Search for the cell housing the specified text and yield its [x, y] center coordinate. 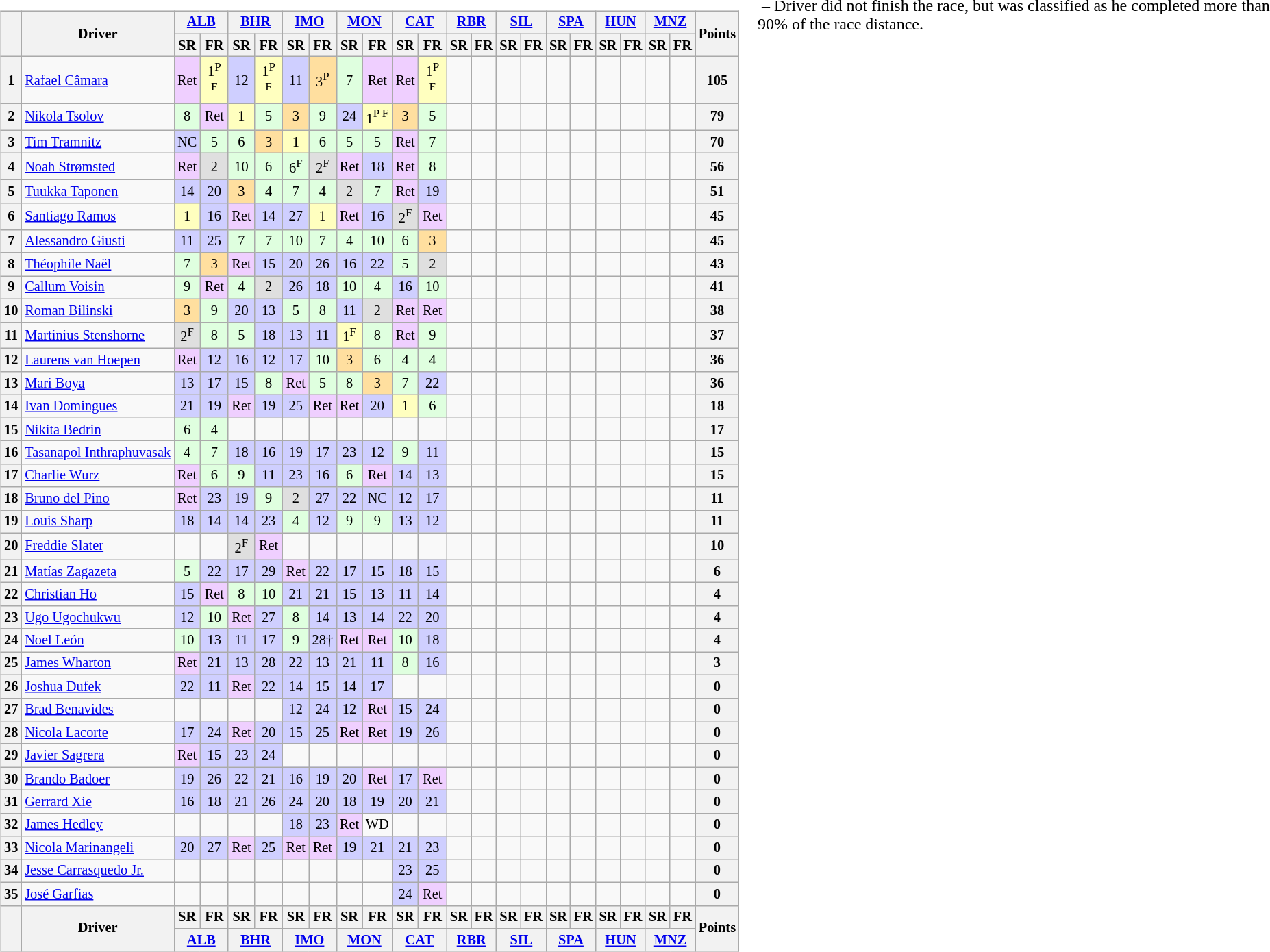
Ugo Ugochukwu [97, 617]
Rafael Câmara [97, 80]
38 [717, 310]
105 [717, 80]
James Wharton [97, 664]
Tuukka Taponen [97, 192]
Tim Tramnitz [97, 142]
Martinius Stenshorne [97, 336]
1F [349, 336]
Noel León [97, 640]
Alessandro Giusti [97, 241]
Nicola Marinangeli [97, 848]
56 [717, 167]
James Hedley [97, 825]
Louis Sharp [97, 522]
70 [717, 142]
Brad Benavides [97, 710]
Laurens van Hoepen [97, 360]
Ivan Domingues [97, 406]
32 [11, 825]
Tasanapol Inthraphuvasak [97, 453]
31 [11, 802]
30 [11, 779]
Christian Ho [97, 594]
35 [11, 894]
Joshua Dufek [97, 686]
34 [11, 871]
51 [717, 192]
Théophile Naël [97, 264]
Noah Strømsted [97, 167]
Jesse Carrasquedo Jr. [97, 871]
41 [717, 288]
43 [717, 264]
Callum Voisin [97, 288]
Nikola Tsolov [97, 116]
37 [717, 336]
28† [323, 640]
Nicola Lacorte [97, 733]
Mari Boya [97, 384]
Javier Sagrera [97, 755]
33 [11, 848]
Matías Zagazeta [97, 571]
79 [717, 116]
José Garfias [97, 894]
Brando Badoer [97, 779]
Charlie Wurz [97, 475]
3P [323, 80]
Gerrard Xie [97, 802]
Bruno del Pino [97, 499]
6F [296, 167]
Roman Bilinski [97, 310]
Nikita Bedrin [97, 429]
Santiago Ramos [97, 216]
Freddie Slater [97, 547]
WD [377, 825]
